Capture the cell that displays the provided text and extract its [x, y] central coordinate. 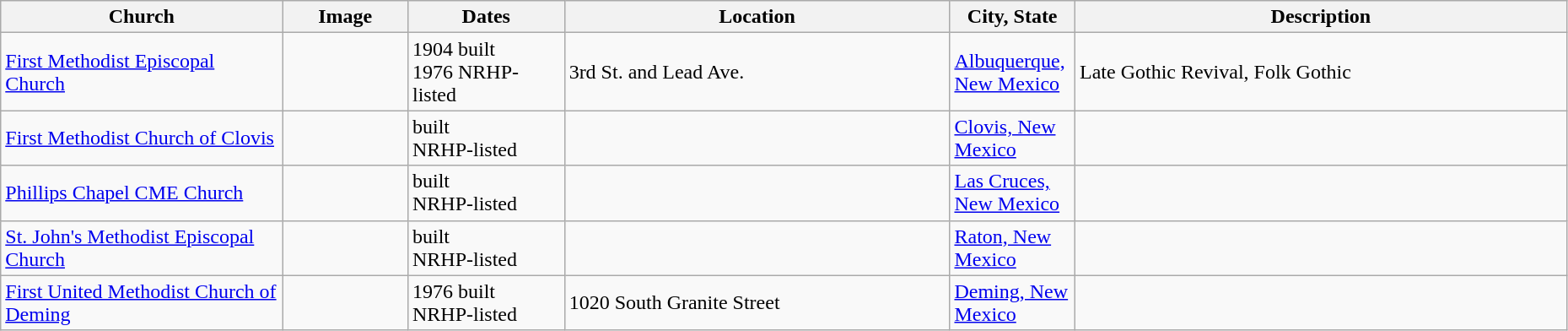
Image [346, 17]
Late Gothic Revival, Folk Gothic [1321, 72]
Las Cruces, New Mexico [1012, 193]
City, State [1012, 17]
Location [757, 17]
Deming, New Mexico [1012, 302]
Description [1321, 17]
Phillips Chapel CME Church [142, 193]
Albuquerque, New Mexico [1012, 72]
1904 built1976 NRHP-listed [486, 72]
Dates [486, 17]
1020 South Granite Street [757, 302]
First Methodist Episcopal Church [142, 72]
3rd St. and Lead Ave. [757, 72]
St. John's Methodist Episcopal Church [142, 248]
Clovis, New Mexico [1012, 138]
Raton, New Mexico [1012, 248]
First Methodist Church of Clovis [142, 138]
First United Methodist Church of Deming [142, 302]
1976 builtNRHP-listed [486, 302]
Church [142, 17]
